Scan for the cell matching the given text and deliver its (X, Y) coordinate at center. 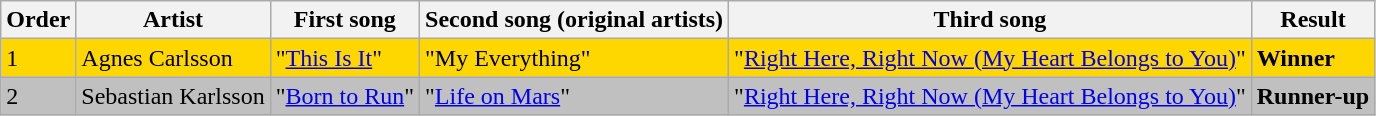
Winner (1313, 58)
Sebastian Karlsson (173, 96)
"My Everything" (574, 58)
"Born to Run" (344, 96)
Agnes Carlsson (173, 58)
Artist (173, 20)
"Life on Mars" (574, 96)
2 (38, 96)
1 (38, 58)
Third song (990, 20)
Result (1313, 20)
"This Is It" (344, 58)
Second song (original artists) (574, 20)
Runner-up (1313, 96)
First song (344, 20)
Order (38, 20)
